Output the [X, Y] coordinate of the center of the cell containing the given text.  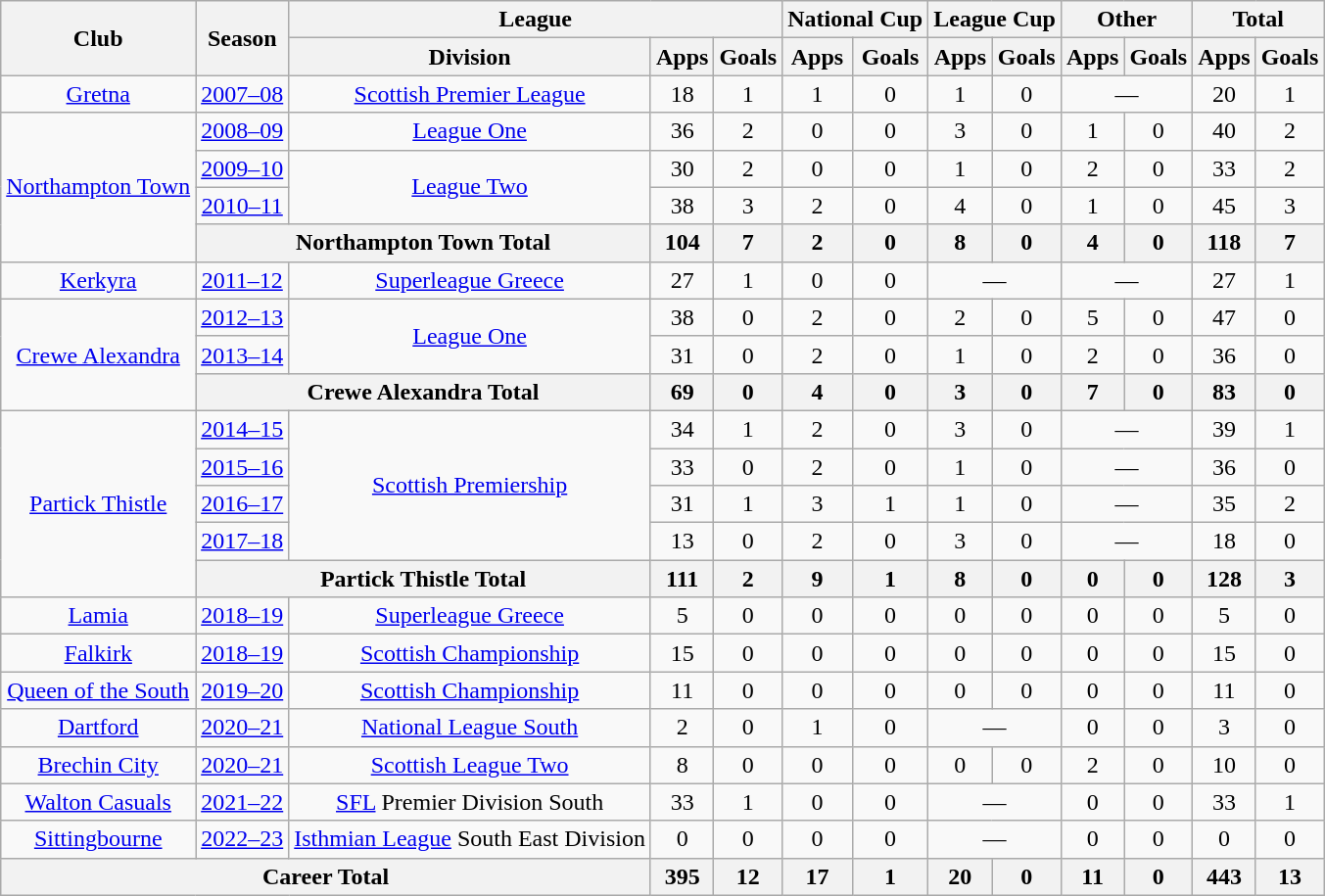
League Two [470, 187]
34 [682, 429]
2010–11 [243, 206]
2013–14 [243, 354]
Crewe Alexandra Total [423, 392]
Partick Thistle [98, 503]
2016–17 [243, 504]
National Cup [856, 20]
12 [748, 876]
10 [1224, 765]
111 [682, 579]
2007–08 [243, 94]
Northampton Town [98, 187]
9 [818, 579]
League Cup [995, 20]
Scottish Premier League [470, 94]
SFL Premier Division South [470, 802]
Queen of the South [98, 690]
47 [1224, 317]
Lamia [98, 616]
45 [1224, 206]
83 [1224, 392]
2021–22 [243, 802]
Sittingbourne [98, 839]
National League South [470, 728]
Scottish League Two [470, 765]
League [536, 20]
Career Total [326, 876]
443 [1224, 876]
2009–10 [243, 168]
2022–23 [243, 839]
40 [1224, 131]
Other [1126, 20]
Northampton Town Total [423, 243]
2012–13 [243, 317]
118 [1224, 243]
Crewe Alexandra [98, 354]
2011–12 [243, 280]
2017–18 [243, 542]
395 [682, 876]
Total [1258, 20]
2014–15 [243, 429]
128 [1224, 579]
Dartford [98, 728]
Brechin City [98, 765]
Division [470, 57]
Kerkyra [98, 280]
Falkirk [98, 653]
Season [243, 38]
Isthmian League South East Division [470, 839]
2015–16 [243, 467]
17 [818, 876]
30 [682, 168]
Club [98, 38]
39 [1224, 429]
35 [1224, 504]
Walton Casuals [98, 802]
2019–20 [243, 690]
Scottish Premiership [470, 485]
104 [682, 243]
69 [682, 392]
Partick Thistle Total [423, 579]
2008–09 [243, 131]
Gretna [98, 94]
